Detect which cell encompasses the target text, then output its [x, y] center coordinate. 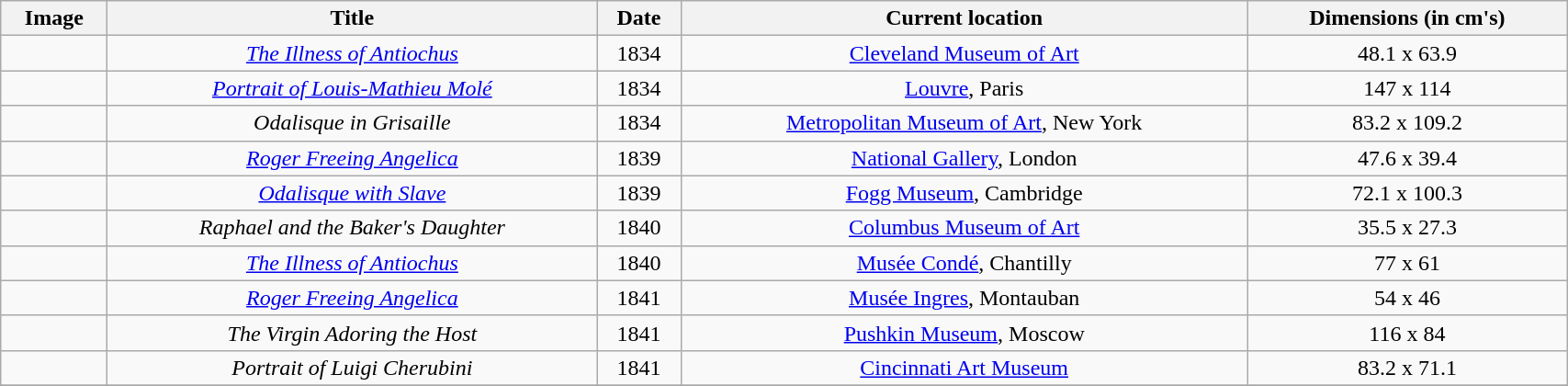
147 x 114 [1407, 88]
77 x 61 [1407, 263]
Musée Ingres, Montauban [964, 298]
Title [353, 18]
Dimensions (in cm's) [1407, 18]
The Virgin Adoring the Host [353, 333]
Fogg Museum, Cambridge [964, 193]
Raphael and the Baker's Daughter [353, 228]
Pushkin Museum, Moscow [964, 333]
48.1 x 63.9 [1407, 53]
Odalisque in Grisaille [353, 123]
Date [639, 18]
Metropolitan Museum of Art, New York [964, 123]
Odalisque with Slave [353, 193]
83.2 x 71.1 [1407, 368]
47.6 x 39.4 [1407, 158]
Musée Condé, Chantilly [964, 263]
National Gallery, London [964, 158]
Cincinnati Art Museum [964, 368]
Louvre, Paris [964, 88]
Portrait of Luigi Cherubini [353, 368]
Image [54, 18]
Cleveland Museum of Art [964, 53]
72.1 x 100.3 [1407, 193]
54 x 46 [1407, 298]
116 x 84 [1407, 333]
Columbus Museum of Art [964, 228]
Current location [964, 18]
Portrait of Louis-Mathieu Molé [353, 88]
35.5 x 27.3 [1407, 228]
83.2 x 109.2 [1407, 123]
